For the text-containing cell, return its midpoint in (X, Y) coordinate format. 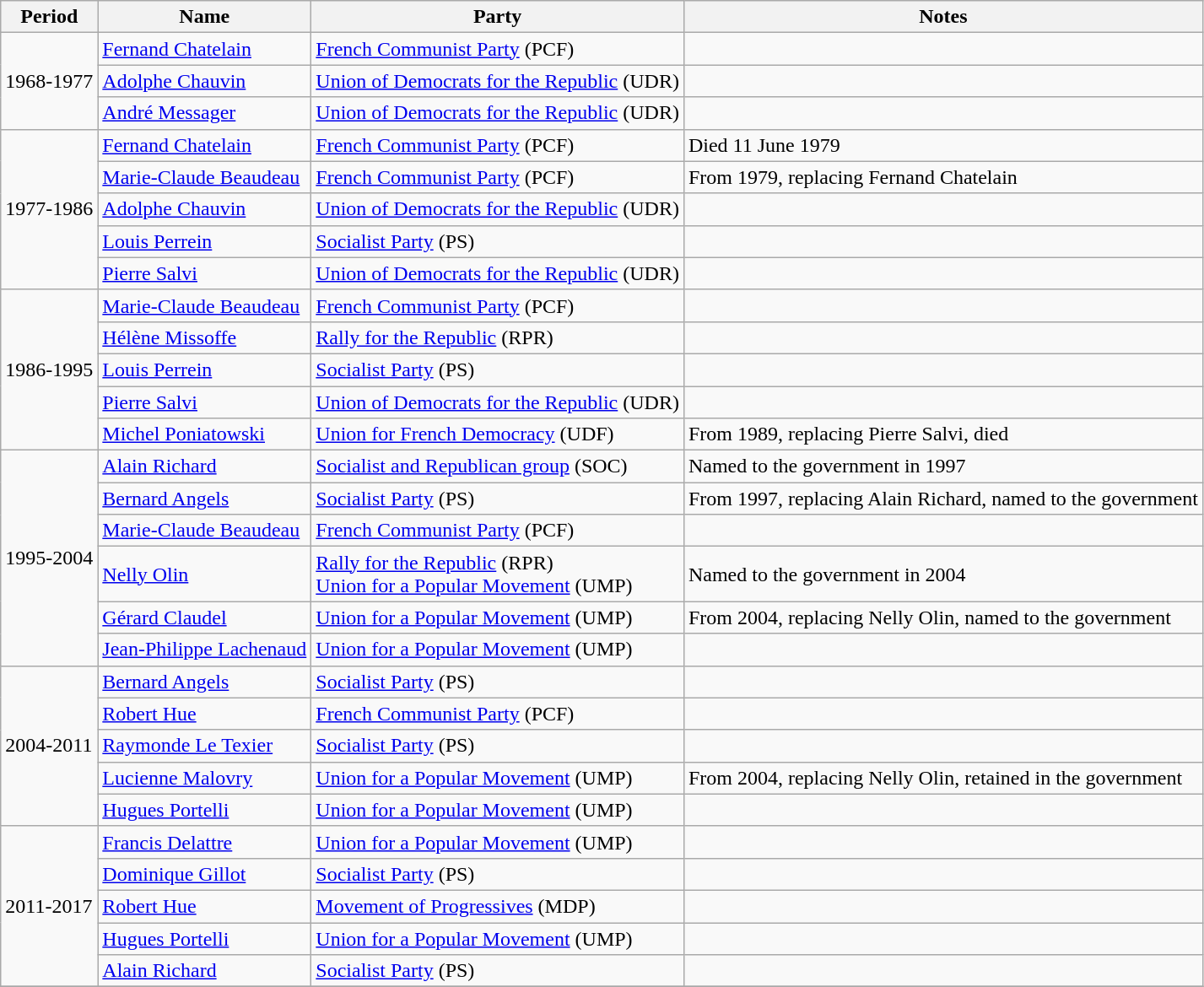
From 1997, replacing Alain Richard, named to the government (943, 499)
André Messager (204, 113)
Named to the government in 2004 (943, 574)
Gérard Claudel (204, 618)
Socialist and Republican group (SOC) (498, 467)
From 1989, replacing Pierre Salvi, died (943, 434)
Union for French Democracy (UDF) (498, 434)
Rally for the Republic (RPR) (498, 337)
Dominique Gillot (204, 874)
1986-1995 (49, 369)
1995-2004 (49, 558)
From 2004, replacing Nelly Olin, named to the government (943, 618)
1968-1977 (49, 81)
Died 11 June 1979 (943, 145)
Period (49, 17)
Movement of Progressives (MDP) (498, 906)
Hélène Missoffe (204, 337)
Notes (943, 17)
Raymonde Le Texier (204, 746)
Michel Poniatowski (204, 434)
From 1979, replacing Fernand Chatelain (943, 177)
Nelly Olin (204, 574)
Jean-Philippe Lachenaud (204, 650)
Lucienne Malovry (204, 778)
Name (204, 17)
Rally for the Republic (RPR) Union for a Popular Movement (UMP) (498, 574)
Party (498, 17)
Named to the government in 1997 (943, 467)
2004-2011 (49, 746)
2011-2017 (49, 906)
1977-1986 (49, 209)
Francis Delattre (204, 842)
From 2004, replacing Nelly Olin, retained in the government (943, 778)
